Detect which cell encompasses the target text, then output its [X, Y] center coordinate. 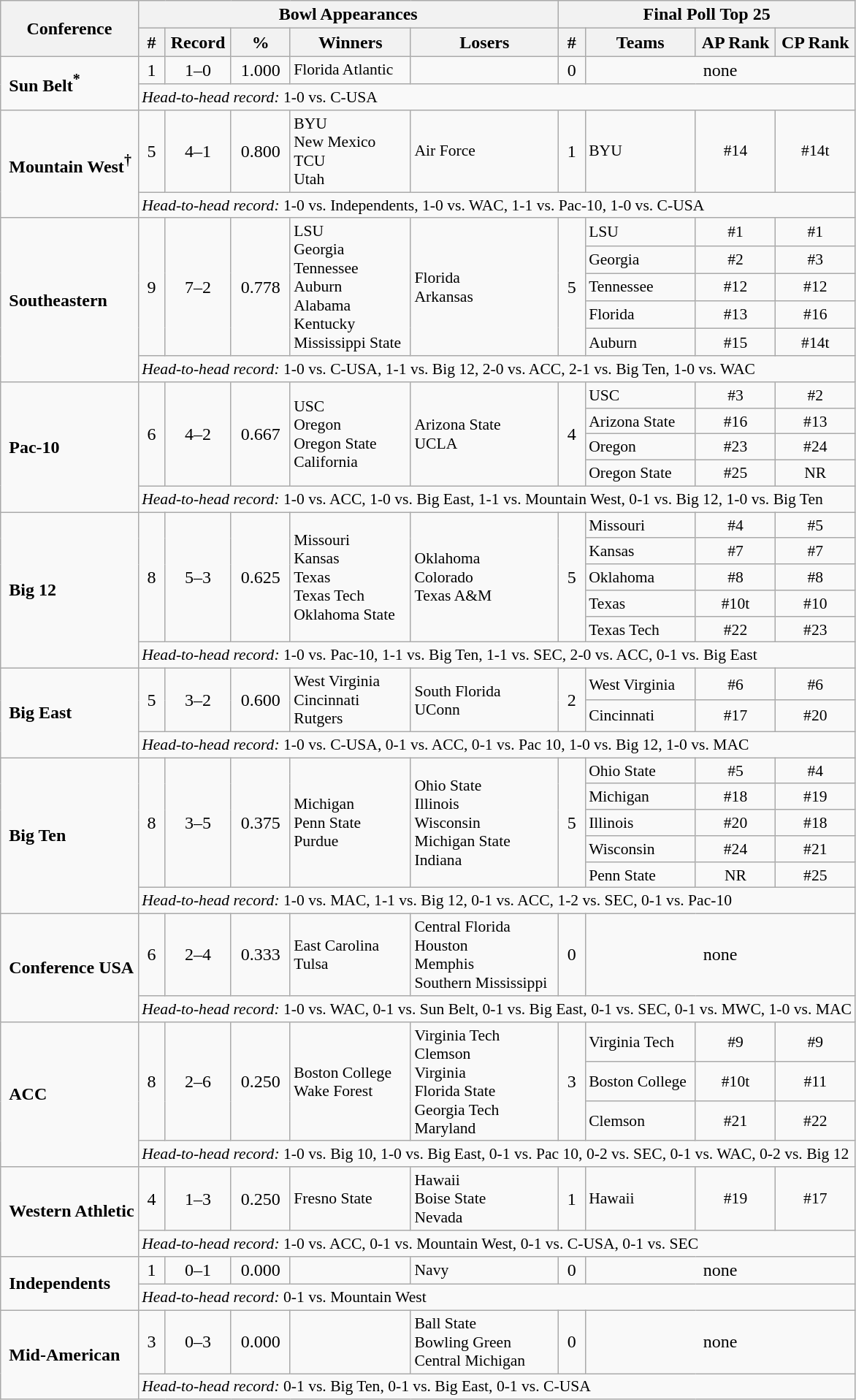
Head-to-head record: 1-0 vs. C-USA, 0-1 vs. ACC, 0-1 vs. Pac 10, 1-0 vs. Big 12, 1-0 vs. MAC [497, 745]
#11 [815, 1081]
0.625 [260, 577]
0.333 [260, 954]
Big East [69, 712]
Texas Tech [640, 629]
Tennessee [640, 287]
Virginia Tech [640, 1041]
2 [571, 700]
Losers [484, 42]
Western Athletic [69, 1211]
Head-to-head record: 1-0 vs. ACC, 1-0 vs. Big East, 1-1 vs. Mountain West, 0-1 vs. Big 12, 1-0 vs. Big Ten [497, 499]
5–3 [198, 577]
Conference USA [69, 967]
Oregon [640, 447]
LSUGeorgiaTennesseeAuburnAlabamaKentuckyMississippi State [351, 286]
BYU [640, 151]
Head-to-head record: 1-0 vs. C-USA [497, 97]
Oregon State [640, 473]
4–1 [198, 151]
0.375 [260, 823]
2–4 [198, 954]
AP Rank [735, 42]
Winners [351, 42]
Ohio State [640, 771]
Boston CollegeWake Forest [351, 1081]
0.600 [260, 700]
Mountain West† [69, 164]
Bowl Appearances [348, 15]
Ohio StateIllinoisWisconsinMichigan StateIndiana [484, 823]
Fresno State [351, 1198]
Head-to-head record: 1-0 vs. ACC, 0-1 vs. Mountain West, 0-1 vs. C-USA, 0-1 vs. SEC [497, 1244]
Teams [640, 42]
BYUNew MexicoTCUUtah [351, 151]
Virginia TechClemsonVirginiaFlorida StateGeorgia TechMaryland [484, 1081]
OklahomaColoradoTexas A&M [484, 577]
Big 12 [69, 590]
Final Poll Top 25 [707, 15]
USC [640, 395]
Penn State [640, 875]
LSU [640, 232]
Head-to-head record: 0-1 vs. Big Ten, 0-1 vs. Big East, 0-1 vs. C-USA [497, 1387]
South FloridaUConn [484, 700]
Central FloridaHoustonMemphisSouthern Mississippi [484, 954]
3–2 [198, 700]
9 [152, 286]
Georgia [640, 259]
Arizona State [640, 421]
3–5 [198, 823]
Mid-American [69, 1355]
West VirginiaCincinnatiRutgers [351, 700]
Auburn [640, 342]
0.778 [260, 286]
Boston College [640, 1081]
CP Rank [815, 42]
0–1 [198, 1270]
Air Force [484, 151]
0.667 [260, 434]
Hawaii [640, 1198]
#15 [735, 342]
7–2 [198, 286]
Pac-10 [69, 447]
0.800 [260, 151]
Texas [640, 604]
#14 [735, 151]
MissouriKansasTexasTexas TechOklahoma State [351, 577]
4–2 [198, 434]
Head-to-head record: 1-0 vs. C-USA, 1-1 vs. Big 12, 2-0 vs. ACC, 2-1 vs. Big Ten, 1-0 vs. WAC [497, 369]
Record [198, 42]
West Virginia [640, 684]
Florida Atlantic [351, 70]
Oklahoma [640, 577]
East CarolinaTulsa [351, 954]
#10 [815, 604]
MichiganPenn StatePurdue [351, 823]
Florida [640, 314]
USCOregonOregon StateCalifornia [351, 434]
HawaiiBoise StateNevada [484, 1198]
Big Ten [69, 836]
Head-to-head record: 0-1 vs. Mountain West [497, 1297]
Head-to-head record: 1-0 vs. WAC, 0-1 vs. Sun Belt, 0-1 vs. Big East, 0-1 vs. SEC, 0-1 vs. MWC, 1-0 vs. MAC [497, 1009]
ACC [69, 1095]
Navy [484, 1270]
Head-to-head record: 1-0 vs. Pac-10, 1-1 vs. Big Ten, 1-1 vs. SEC, 2-0 vs. ACC, 0-1 vs. Big East [497, 655]
Arizona StateUCLA [484, 434]
FloridaArkansas [484, 286]
Head-to-head record: 1-0 vs. Independents, 1-0 vs. WAC, 1-1 vs. Pac-10, 1-0 vs. C-USA [497, 205]
% [260, 42]
Illinois [640, 823]
Ball StateBowling GreenCentral Michigan [484, 1342]
Head-to-head record: 1-0 vs. MAC, 1-1 vs. Big 12, 0-1 vs. ACC, 1-2 vs. SEC, 0-1 vs. Pac-10 [497, 901]
Michigan [640, 796]
1–0 [198, 70]
0–3 [198, 1342]
1.000 [260, 70]
1–3 [198, 1198]
Missouri [640, 525]
Southeastern [69, 300]
2–6 [198, 1081]
Clemson [640, 1121]
Sun Belt* [69, 83]
Independents [69, 1283]
Wisconsin [640, 849]
Cincinnati [640, 716]
Head-to-head record: 1-0 vs. Big 10, 1-0 vs. Big East, 0-1 vs. Pac 10, 0-2 vs. SEC, 0-1 vs. WAC, 0-2 vs. Big 12 [497, 1154]
Kansas [640, 551]
Conference [69, 28]
